Detect which cell encompasses the target text, then output its (x, y) center coordinate. 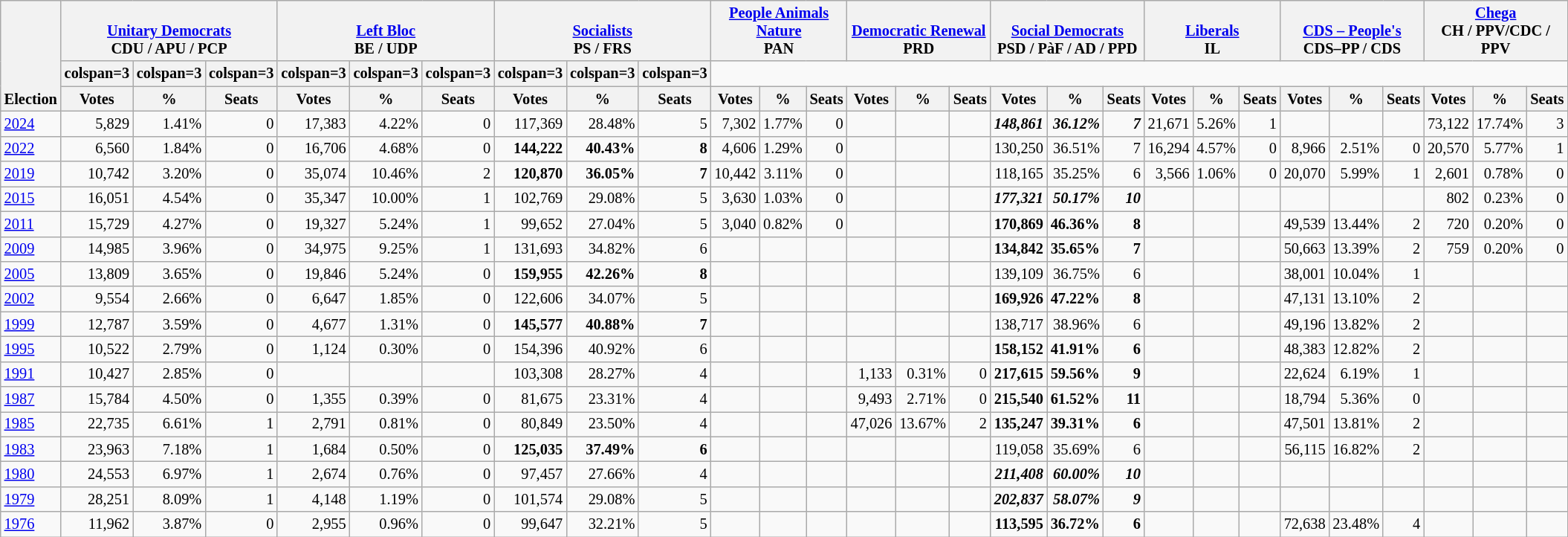
4.68% (386, 149)
202,837 (1019, 499)
3,040 (736, 224)
2015 (31, 199)
3,630 (736, 199)
5.36% (1357, 399)
23,963 (97, 449)
3.20% (169, 174)
9.25% (386, 249)
1980 (31, 474)
217,615 (1019, 374)
10.46% (386, 174)
215,540 (1019, 399)
1.77% (783, 123)
6.19% (1357, 374)
Social DemocratsPSD / PàF / AD / PPD (1067, 30)
1985 (31, 424)
122,606 (531, 299)
125,035 (531, 449)
759 (1448, 249)
47,501 (1305, 424)
2.71% (923, 399)
59.56% (1075, 374)
10,427 (97, 374)
99,647 (531, 524)
36.05% (602, 174)
97,457 (531, 474)
3.65% (169, 274)
4.22% (386, 123)
177,321 (1019, 199)
40.92% (602, 349)
34.07% (602, 299)
2024 (31, 123)
1.03% (783, 199)
1.41% (169, 123)
LiberalsIL (1213, 30)
1.85% (386, 299)
2005 (31, 274)
2002 (31, 299)
1999 (31, 324)
7,302 (736, 123)
120,870 (531, 174)
19,327 (314, 224)
16.82% (1357, 449)
Democratic RenewalPRD (919, 30)
99,652 (531, 224)
21,671 (1169, 123)
10,522 (97, 349)
47,026 (872, 424)
211,408 (1019, 474)
2019 (31, 174)
802 (1448, 199)
81,675 (531, 399)
14,985 (97, 249)
8.09% (169, 499)
40.43% (602, 149)
6,560 (97, 149)
1,124 (314, 349)
1.06% (1216, 174)
9,493 (872, 399)
12,787 (97, 324)
0.30% (386, 349)
6.61% (169, 424)
35.25% (1075, 174)
0.81% (386, 424)
158,152 (1019, 349)
18,794 (1305, 399)
10,742 (97, 174)
40.88% (602, 324)
7.18% (169, 449)
101,574 (531, 499)
10.04% (1357, 274)
46.36% (1075, 224)
1991 (31, 374)
22,624 (1305, 374)
15,729 (97, 224)
28.48% (602, 123)
17.74% (1500, 123)
1,133 (872, 374)
6.97% (169, 474)
113,595 (1019, 524)
16,294 (1169, 149)
0.31% (923, 374)
42.26% (602, 274)
2.85% (169, 374)
139,109 (1019, 274)
2.51% (1357, 149)
0.78% (1500, 174)
38.96% (1075, 324)
720 (1448, 224)
4.50% (169, 399)
47,131 (1305, 299)
5.77% (1500, 149)
131,693 (531, 249)
13.39% (1357, 249)
13.67% (923, 424)
10,442 (736, 174)
20,570 (1448, 149)
27.04% (602, 224)
41.91% (1075, 349)
48,383 (1305, 349)
34.82% (602, 249)
5,829 (97, 123)
58.07% (1075, 499)
3.87% (169, 524)
4,606 (736, 149)
3,566 (1169, 174)
11,962 (97, 524)
23.48% (1357, 524)
1.29% (783, 149)
1.84% (169, 149)
1.19% (386, 499)
6,647 (314, 299)
13.82% (1357, 324)
2009 (31, 249)
47.22% (1075, 299)
22,735 (97, 424)
13,809 (97, 274)
Election (31, 55)
36.12% (1075, 123)
28.27% (602, 374)
37.49% (602, 449)
People Animals NaturePAN (779, 30)
49,196 (1305, 324)
35,074 (314, 174)
1.31% (386, 324)
35,347 (314, 199)
23.50% (602, 424)
103,308 (531, 374)
11 (1124, 399)
5.99% (1357, 174)
80,849 (531, 424)
2,674 (314, 474)
4.27% (169, 224)
117,369 (531, 123)
32.21% (602, 524)
170,869 (1019, 224)
118,165 (1019, 174)
34,975 (314, 249)
1995 (31, 349)
49,539 (1305, 224)
3.96% (169, 249)
3.11% (783, 174)
17,383 (314, 123)
1983 (31, 449)
20,070 (1305, 174)
119,058 (1019, 449)
135,247 (1019, 424)
102,769 (531, 199)
1987 (31, 399)
36.72% (1075, 524)
3 (1547, 123)
23.31% (602, 399)
60.00% (1075, 474)
145,577 (531, 324)
24,553 (97, 474)
36.51% (1075, 149)
16,706 (314, 149)
13.81% (1357, 424)
35.65% (1075, 249)
130,250 (1019, 149)
2,601 (1448, 174)
12.82% (1357, 349)
2022 (31, 149)
4,677 (314, 324)
0.76% (386, 474)
9,554 (97, 299)
38,001 (1305, 274)
1,355 (314, 399)
56,115 (1305, 449)
ChegaCH / PPV/CDC / PPV (1495, 30)
SocialistsPS / FRS (603, 30)
0.23% (1500, 199)
27.66% (602, 474)
50,663 (1305, 249)
36.75% (1075, 274)
169,926 (1019, 299)
0.50% (386, 449)
5.26% (1216, 123)
1,684 (314, 449)
4,148 (314, 499)
8,966 (1305, 149)
50.17% (1075, 199)
CDS – People'sCDS–PP / CDS (1352, 30)
13.44% (1357, 224)
2,791 (314, 424)
39.31% (1075, 424)
13.10% (1357, 299)
0.39% (386, 399)
0.96% (386, 524)
61.52% (1075, 399)
3.59% (169, 324)
148,861 (1019, 123)
16,051 (97, 199)
1979 (31, 499)
10.00% (386, 199)
2.79% (169, 349)
4.54% (169, 199)
35.69% (1075, 449)
0.82% (783, 224)
2.66% (169, 299)
2011 (31, 224)
144,222 (531, 149)
159,955 (531, 274)
Unitary DemocratsCDU / APU / PCP (169, 30)
15,784 (97, 399)
Left BlocBE / UDP (386, 30)
134,842 (1019, 249)
154,396 (531, 349)
1976 (31, 524)
28,251 (97, 499)
2,955 (314, 524)
138,717 (1019, 324)
72,638 (1305, 524)
19,846 (314, 274)
4.57% (1216, 149)
73,122 (1448, 123)
